Determine the [x, y] coordinate at the center of the cell enclosing the given text.  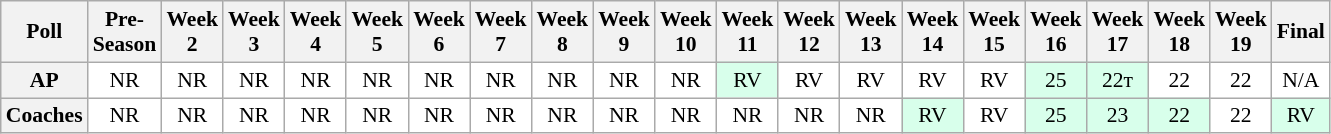
Week17 [1118, 32]
Week6 [439, 32]
AP [44, 80]
Pre-Season [125, 32]
Week8 [562, 32]
Week3 [254, 32]
Week2 [192, 32]
Week10 [686, 32]
Week18 [1179, 32]
Final [1301, 32]
Week14 [933, 32]
Week13 [871, 32]
Week4 [316, 32]
Week12 [809, 32]
Week7 [501, 32]
Week19 [1241, 32]
Week15 [994, 32]
Week11 [748, 32]
Week5 [377, 32]
22т [1118, 80]
Coaches [44, 116]
N/A [1301, 80]
Poll [44, 32]
Week9 [624, 32]
Week16 [1056, 32]
23 [1118, 116]
